Determine the [x, y] coordinate at the center of the cell enclosing the given text.  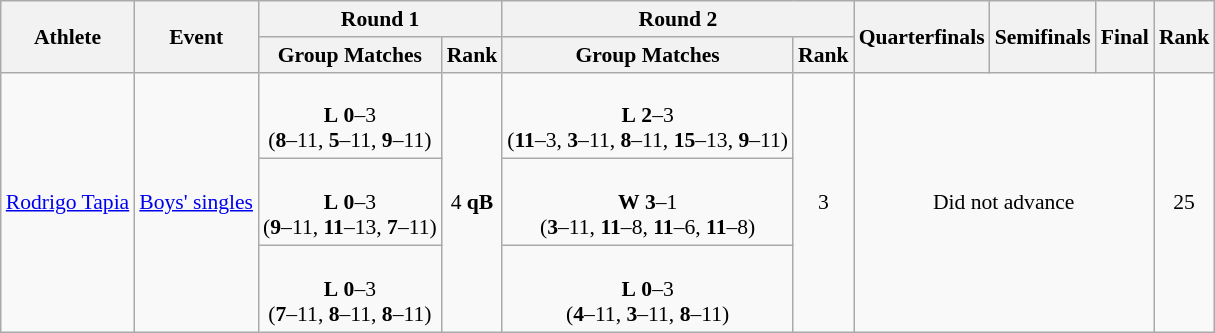
3 [824, 202]
Round 1 [380, 19]
Rodrigo Tapia [68, 202]
Athlete [68, 36]
L 0–3 (4–11, 3–11, 8–11) [648, 290]
L 0–3 (9–11, 11–13, 7–11) [350, 202]
Semifinals [1043, 36]
L 2–3 (11–3, 3–11, 8–11, 15–13, 9–11) [648, 116]
Quarterfinals [922, 36]
Did not advance [1004, 202]
Round 2 [678, 19]
Boys' singles [196, 202]
Final [1125, 36]
Event [196, 36]
25 [1184, 202]
4 qB [472, 202]
L 0–3 (7–11, 8–11, 8–11) [350, 290]
W 3–1 (3–11, 11–8, 11–6, 11–8) [648, 202]
L 0–3 (8–11, 5–11, 9–11) [350, 116]
